Identify which cell holds the provided text, then report its (X, Y) central coordinate. 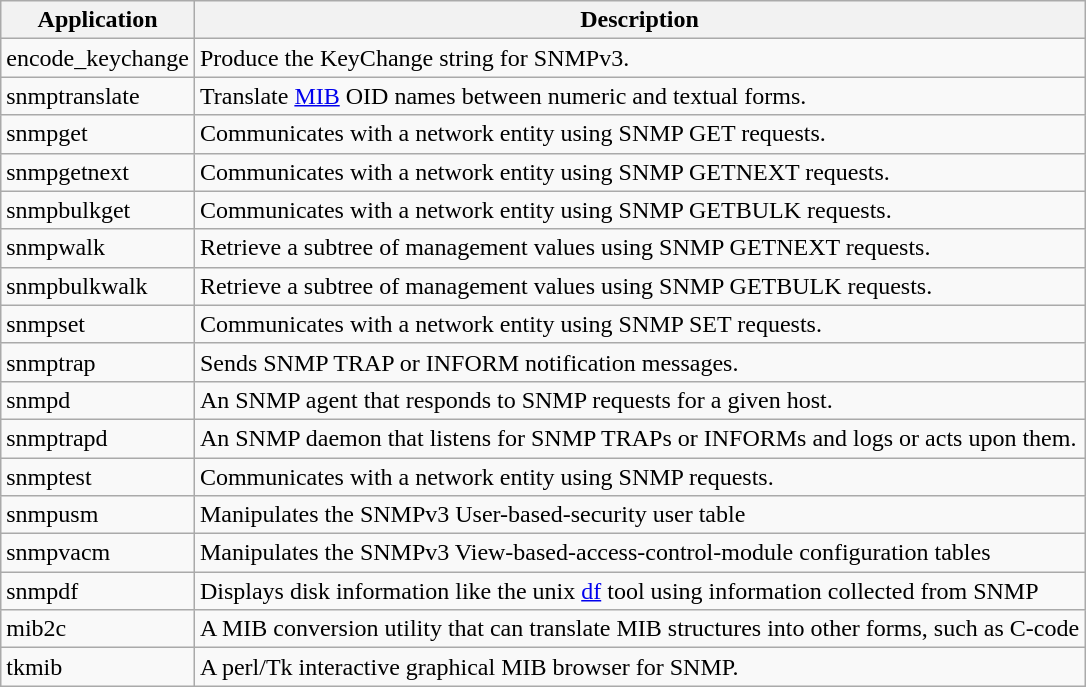
snmptrap (98, 362)
Translate MIB OID names between numeric and textual forms. (639, 96)
Communicates with a network entity using SNMP SET requests. (639, 324)
Communicates with a network entity using SNMP GETNEXT requests. (639, 172)
Retrieve a subtree of management values using SNMP GETNEXT requests. (639, 248)
A MIB conversion utility that can translate MIB structures into other forms, such as C-code (639, 629)
Retrieve a subtree of management values using SNMP GETBULK requests. (639, 286)
Manipulates the SNMPv3 User-based-security user table (639, 515)
Manipulates the SNMPv3 View-based-access-control-module configuration tables (639, 553)
snmpset (98, 324)
A perl/Tk interactive graphical MIB browser for SNMP. (639, 667)
snmptest (98, 477)
snmpusm (98, 515)
snmpdf (98, 591)
Application (98, 20)
Description (639, 20)
snmptranslate (98, 96)
encode_keychange (98, 58)
snmptrapd (98, 438)
Communicates with a network entity using SNMP GETBULK requests. (639, 210)
An SNMP agent that responds to SNMP requests for a given host. (639, 400)
snmpbulkwalk (98, 286)
Communicates with a network entity using SNMP requests. (639, 477)
snmpvacm (98, 553)
Produce the KeyChange string for SNMPv3. (639, 58)
snmpd (98, 400)
An SNMP daemon that listens for SNMP TRAPs or INFORMs and logs or acts upon them. (639, 438)
snmpgetnext (98, 172)
Sends SNMP TRAP or INFORM notification messages. (639, 362)
snmpbulkget (98, 210)
Communicates with a network entity using SNMP GET requests. (639, 134)
tkmib (98, 667)
mib2c (98, 629)
snmpget (98, 134)
snmpwalk (98, 248)
Displays disk information like the unix df tool using information collected from SNMP (639, 591)
